Return [X, Y] of the center of cell containing provided text 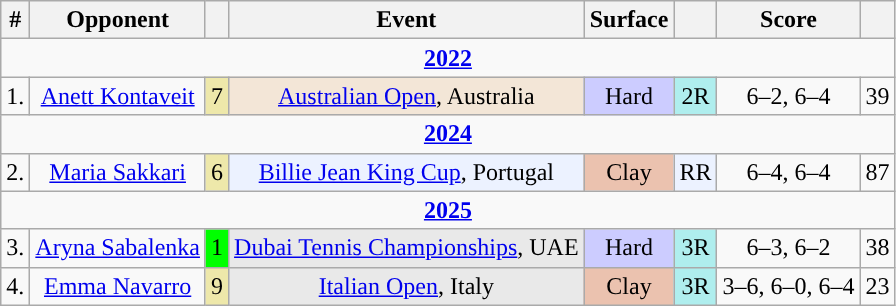
38 [878, 248]
2R [696, 96]
3–6, 6–0, 6–4 [788, 286]
Emma Navarro [118, 286]
Australian Open, Australia [407, 96]
6–2, 6–4 [788, 96]
6 [216, 172]
Event [407, 20]
2. [16, 172]
# [16, 20]
4. [16, 286]
1. [16, 96]
6–3, 6–2 [788, 248]
Surface [629, 20]
Aryna Sabalenka [118, 248]
6–4, 6–4 [788, 172]
1 [216, 248]
39 [878, 96]
Score [788, 20]
23 [878, 286]
Anett Kontaveit [118, 96]
Billie Jean King Cup, Portugal [407, 172]
2025 [448, 210]
9 [216, 286]
Italian Open, Italy [407, 286]
RR [696, 172]
Maria Sakkari [118, 172]
Dubai Tennis Championships, UAE [407, 248]
7 [216, 96]
Opponent [118, 20]
3. [16, 248]
2024 [448, 134]
2022 [448, 58]
87 [878, 172]
